Determine the (x, y) coordinate at the center of the cell enclosing the given text.  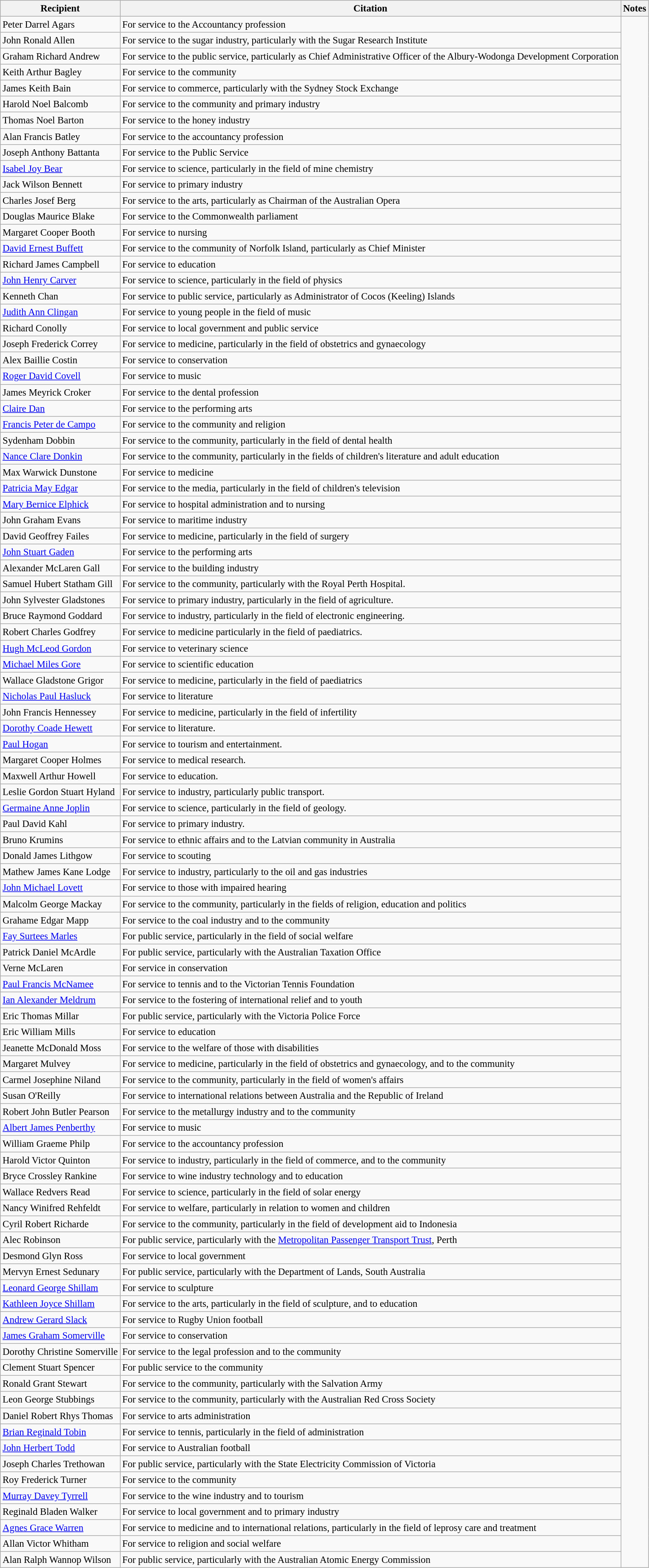
Cyril Robert Richarde (60, 1224)
For service to the Public Service (370, 152)
For service to industry, particularly public transport. (370, 792)
Kenneth Chan (60, 296)
Richard Conolly (60, 328)
For service to the media, particularly in the field of children's television (370, 488)
Fay Surtees Marles (60, 936)
Desmond Glyn Ross (60, 1256)
Wallace Gladstone Grigor (60, 680)
For service to science, particularly in the field of geology. (370, 808)
Bruno Krumins (60, 840)
For service to sculpture (370, 1288)
Graham Richard Andrew (60, 57)
John Graham Evans (60, 520)
Nance Clare Donkin (60, 456)
For service to veterinary science (370, 648)
For public service, particularly with the Victoria Police Force (370, 1016)
For service to the legal profession and to the community (370, 1352)
For service to the dental profession (370, 392)
John Michael Lovett (60, 888)
Alec Robinson (60, 1240)
For service to arts administration (370, 1416)
John Ronald Allen (60, 40)
For service to the Commonwealth parliament (370, 217)
Margaret Mulvey (60, 1064)
For service to welfare, particularly in relation to women and children (370, 1208)
For service to the arts, particularly in the field of sculpture, and to education (370, 1304)
Eric William Mills (60, 1032)
Patricia May Edgar (60, 488)
Michael Miles Gore (60, 664)
For service to public service, particularly as Administrator of Cocos (Keeling) Islands (370, 296)
For service to medicine, particularly in the field of obstetrics and gynaecology (370, 344)
Francis Peter de Campo (60, 424)
Ian Alexander Meldrum (60, 1000)
Robert John Butler Pearson (60, 1112)
For service to medicine particularly in the field of paediatrics. (370, 632)
For service to local government and public service (370, 328)
Notes (635, 9)
For service to the fostering of international relief and to youth (370, 1000)
For service to industry, particularly in the field of commerce, and to the community (370, 1160)
Andrew Gerard Slack (60, 1320)
For service to science, particularly in the field of solar energy (370, 1192)
Leslie Gordon Stuart Hyland (60, 792)
For public service, particularly with the Metropolitan Passenger Transport Trust, Perth (370, 1240)
For service to local government (370, 1256)
For service to the welfare of those with disabilities (370, 1048)
For service to medicine and to international relations, particularly in the field of leprosy care and treatment (370, 1528)
For service to wine industry technology and to education (370, 1176)
Joseph Charles Trethowan (60, 1464)
For service to medicine, particularly in the field of obstetrics and gynaecology, and to the community (370, 1064)
For service to international relations between Australia and the Republic of Ireland (370, 1096)
For service to Australian football (370, 1448)
For service to tennis, particularly in the field of administration (370, 1432)
Carmel Josephine Niland (60, 1080)
Alex Baillie Costin (60, 360)
Keith Arthur Bagley (60, 72)
For service to industry, particularly to the oil and gas industries (370, 872)
For service to primary industry. (370, 824)
For service to education. (370, 776)
For service to the community, particularly in the field of women's affairs (370, 1080)
Alan Francis Batley (60, 137)
Agnes Grace Warren (60, 1528)
Clement Stuart Spencer (60, 1368)
For service to industry, particularly in the field of electronic engineering. (370, 616)
Hugh McLeod Gordon (60, 648)
Recipient (60, 9)
Alan Ralph Wannop Wilson (60, 1560)
For service in conservation (370, 968)
Murray Davey Tyrrell (60, 1496)
Mathew James Kane Lodge (60, 872)
For service to science, particularly in the field of physics (370, 280)
Thomas Noel Barton (60, 120)
For service to the sugar industry, particularly with the Sugar Research Institute (370, 40)
For public service to the community (370, 1368)
For service to the community of Norfolk Island, particularly as Chief Minister (370, 248)
William Graeme Philp (60, 1144)
Grahame Edgar Mapp (60, 920)
Roy Frederick Turner (60, 1480)
For service to the Accountancy profession (370, 25)
For service to tourism and entertainment. (370, 744)
For service to the community, particularly in the fields of religion, education and politics (370, 904)
For service to primary industry, particularly in the field of agriculture. (370, 600)
Isabel Joy Bear (60, 168)
Bruce Raymond Goddard (60, 616)
David Geoffrey Failes (60, 536)
Joseph Frederick Correy (60, 344)
For service to medical research. (370, 760)
For service to the honey industry (370, 120)
For service to medicine, particularly in the field of infertility (370, 712)
For public service, particularly with the State Electricity Commission of Victoria (370, 1464)
For service to the community and religion (370, 424)
Harold Victor Quinton (60, 1160)
For service to nursing (370, 232)
John Herbert Todd (60, 1448)
For service to maritime industry (370, 520)
Patrick Daniel McArdle (60, 952)
For service to tennis and to the Victorian Tennis Foundation (370, 984)
For service to local government and to primary industry (370, 1512)
Bryce Crossley Rankine (60, 1176)
For service to the community, particularly with the Salvation Army (370, 1384)
Jeanette McDonald Moss (60, 1048)
For service to science, particularly in the field of mine chemistry (370, 168)
For service to medicine, particularly in the field of surgery (370, 536)
Alexander McLaren Gall (60, 568)
Mary Bernice Elphick (60, 504)
James Graham Somerville (60, 1336)
John Sylvester Gladstones (60, 600)
Sydenham Dobbin (60, 440)
Peter Darrel Agars (60, 25)
For service to ethnic affairs and to the Latvian community in Australia (370, 840)
David Ernest Buffett (60, 248)
For service to religion and social welfare (370, 1544)
Susan O'Reilly (60, 1096)
Leonard George Shillam (60, 1288)
Nicholas Paul Hasluck (60, 696)
For service to commerce, particularly with the Sydney Stock Exchange (370, 88)
For service to the metallurgy industry and to the community (370, 1112)
John Francis Hennessey (60, 712)
For service to medicine (370, 472)
For service to the community, particularly in the fields of children's literature and adult education (370, 456)
For public service, particularly in the field of social welfare (370, 936)
For service to scouting (370, 856)
Paul David Kahl (60, 824)
James Meyrick Croker (60, 392)
Donald James Lithgow (60, 856)
For service to literature (370, 696)
Ronald Grant Stewart (60, 1384)
Germaine Anne Joplin (60, 808)
Claire Dan (60, 408)
Allan Victor Whitham (60, 1544)
Albert James Penberthy (60, 1128)
Brian Reginald Tobin (60, 1432)
Robert Charles Godfrey (60, 632)
Margaret Cooper Holmes (60, 760)
For service to literature. (370, 728)
For service to the arts, particularly as Chairman of the Australian Opera (370, 200)
Daniel Robert Rhys Thomas (60, 1416)
Malcolm George Mackay (60, 904)
Roger David Covell (60, 376)
For service to the community and primary industry (370, 104)
Margaret Cooper Booth (60, 232)
Maxwell Arthur Howell (60, 776)
Reginald Bladen Walker (60, 1512)
Eric Thomas Millar (60, 1016)
Paul Hogan (60, 744)
Douglas Maurice Blake (60, 217)
For service to the wine industry and to tourism (370, 1496)
For service to those with impaired hearing (370, 888)
For public service, particularly with the Australian Taxation Office (370, 952)
Dorothy Christine Somerville (60, 1352)
John Stuart Gaden (60, 552)
James Keith Bain (60, 88)
Max Warwick Dunstone (60, 472)
For service to the community, particularly with the Australian Red Cross Society (370, 1400)
For service to the public service, particularly as Chief Administrative Officer of the Albury-Wodonga Development Corporation (370, 57)
For public service, particularly with the Australian Atomic Energy Commission (370, 1560)
Kathleen Joyce Shillam (60, 1304)
For public service, particularly with the Department of Lands, South Australia (370, 1272)
For service to the community, particularly with the Royal Perth Hospital. (370, 584)
For service to the coal industry and to the community (370, 920)
For service to young people in the field of music (370, 312)
Samuel Hubert Statham Gill (60, 584)
Judith Ann Clingan (60, 312)
Verne McLaren (60, 968)
Joseph Anthony Battanta (60, 152)
Charles Josef Berg (60, 200)
Nancy Winifred Rehfeldt (60, 1208)
Paul Francis McNamee (60, 984)
Richard James Campbell (60, 264)
Dorothy Coade Hewett (60, 728)
For service to medicine, particularly in the field of paediatrics (370, 680)
For service to hospital administration and to nursing (370, 504)
For service to the community, particularly in the field of development aid to Indonesia (370, 1224)
Wallace Redvers Read (60, 1192)
For service to the building industry (370, 568)
For service to primary industry (370, 184)
For service to Rugby Union football (370, 1320)
For service to scientific education (370, 664)
John Henry Carver (60, 280)
For service to the community, particularly in the field of dental health (370, 440)
Mervyn Ernest Sedunary (60, 1272)
Harold Noel Balcomb (60, 104)
Jack Wilson Bennett (60, 184)
Leon George Stubbings (60, 1400)
Citation (370, 9)
